Return (X, Y) of the center of cell containing provided text 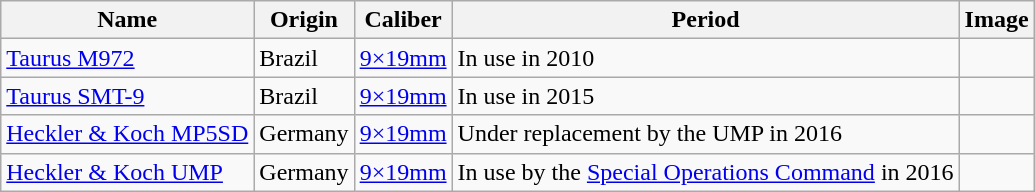
In use by the Special Operations Command in 2016 (706, 172)
Caliber (403, 20)
Heckler & Koch MP5SD (128, 134)
Taurus M972 (128, 58)
Heckler & Koch UMP (128, 172)
In use in 2015 (706, 96)
Image (996, 20)
Taurus SMT-9 (128, 96)
In use in 2010 (706, 58)
Under replacement by the UMP in 2016 (706, 134)
Name (128, 20)
Period (706, 20)
Origin (304, 20)
